Pinpoint the cell where the given text exists, returning its [X, Y] midpoint coordinate. 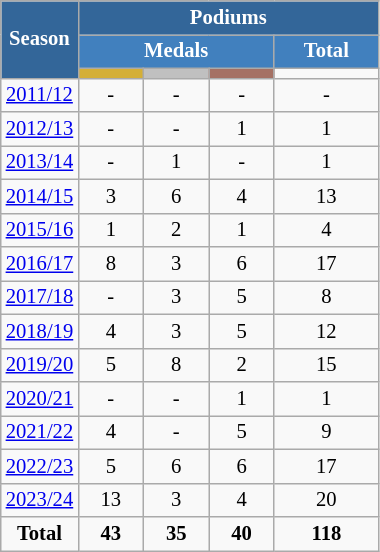
2022/23 [40, 466]
2016/17 [40, 263]
2014/15 [40, 196]
35 [176, 533]
118 [326, 533]
2019/20 [40, 365]
2018/19 [40, 331]
Season [40, 38]
15 [326, 365]
2023/24 [40, 500]
40 [242, 533]
2021/22 [40, 432]
9 [326, 432]
Medals [176, 51]
2012/13 [40, 129]
20 [326, 500]
Podiums [228, 17]
2011/12 [40, 95]
43 [110, 533]
2015/16 [40, 230]
12 [326, 331]
2020/21 [40, 399]
2017/18 [40, 297]
2013/14 [40, 162]
